Locate the cell with the specified text and output its (x, y) center coordinate. 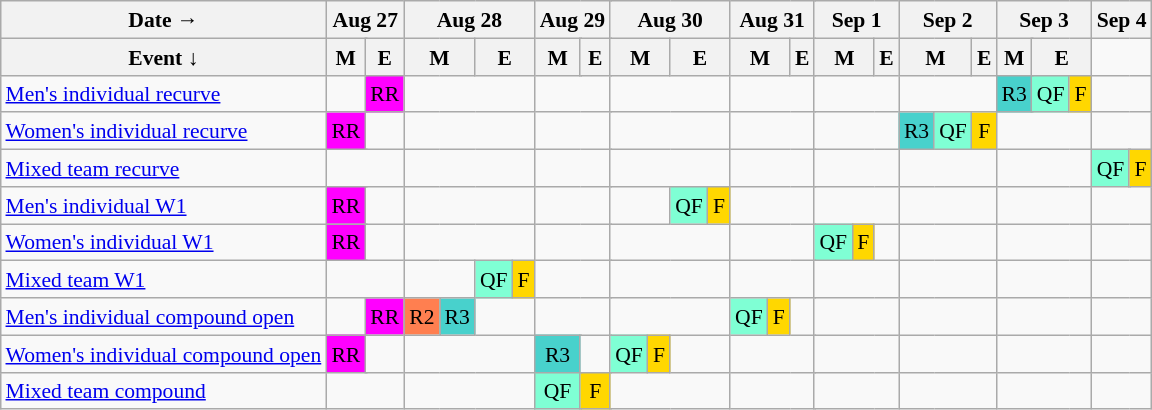
Sep 3 (1044, 20)
Men's individual W1 (163, 204)
Sep 1 (856, 20)
Aug 31 (772, 20)
R2 (422, 316)
Date → (163, 20)
Mixed team compound (163, 390)
Men's individual recurve (163, 94)
Men's individual compound open (163, 316)
Sep 4 (1122, 20)
Aug 27 (365, 20)
Aug 29 (573, 20)
Mixed team W1 (163, 280)
Sep 2 (948, 20)
Aug 30 (670, 20)
Women's individual compound open (163, 354)
Mixed team recurve (163, 168)
Event ↓ (163, 56)
Women's individual recurve (163, 130)
Aug 28 (470, 20)
Women's individual W1 (163, 242)
